Provide the (X, Y) coordinate of the cell's center where the given text is located.  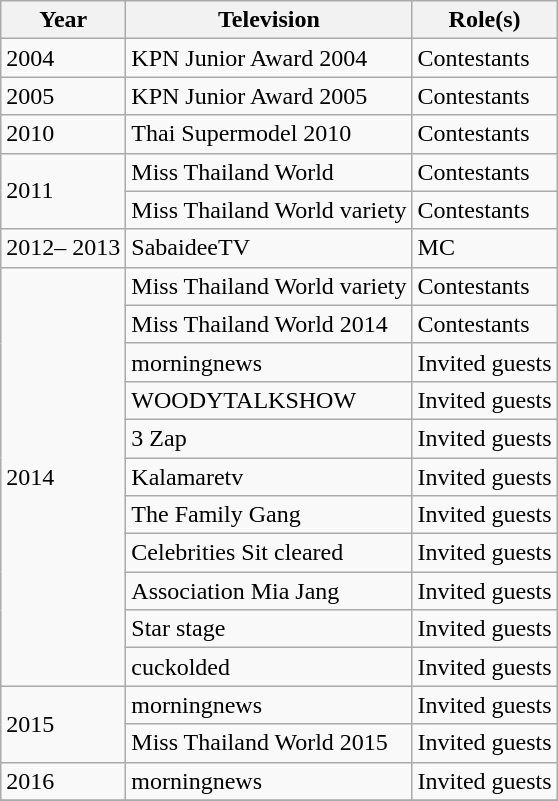
2004 (64, 58)
2014 (64, 476)
2015 (64, 724)
Role(s) (484, 20)
Television (269, 20)
Association Mia Jang (269, 591)
Thai Supermodel 2010 (269, 134)
3 Zap (269, 438)
KPN Junior Award 2005 (269, 96)
Miss Thailand World 2015 (269, 743)
WOODYTALKSHOW (269, 400)
Star stage (269, 629)
2010 (64, 134)
Year (64, 20)
Celebrities Sit cleared (269, 553)
Kalamaretv (269, 477)
2011 (64, 191)
Miss Thailand World 2014 (269, 324)
KPN Junior Award 2004 (269, 58)
2016 (64, 781)
MC (484, 248)
SabaideeTV (269, 248)
2012– 2013 (64, 248)
The Family Gang (269, 515)
2005 (64, 96)
Miss Thailand World (269, 172)
cuckolded (269, 667)
